Identify which cell holds the provided text, then report its (X, Y) central coordinate. 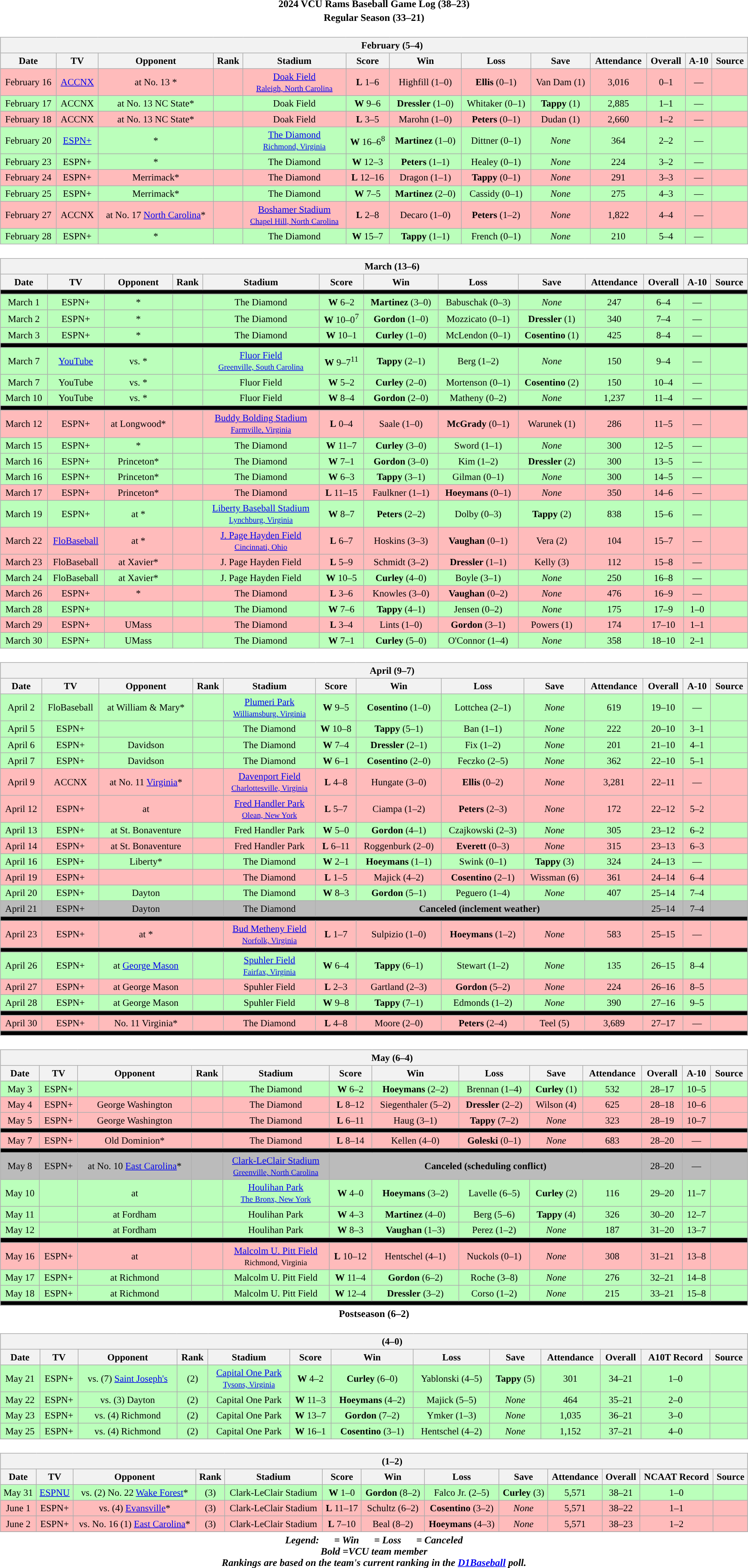
Dudan (1) (561, 119)
24–14 (663, 877)
May 12 (20, 1230)
Fix (1–2) (483, 745)
324 (614, 862)
Whitaker (0–1) (496, 104)
May 18 (20, 1293)
February 20 (28, 140)
March 19 (24, 514)
April 27 (21, 987)
at No. 10 East Carolina* (134, 1166)
275 (619, 193)
5–2 (697, 809)
W 8–7 (341, 514)
Schmidt (3–2) (401, 562)
April 9 (21, 782)
16–9 (663, 594)
3,281 (614, 782)
4–3 (666, 193)
March 10 (24, 398)
W 10–8 (336, 729)
11–7 (696, 1193)
March 1 (24, 302)
222 (614, 729)
Stewart (1–2) (483, 966)
583 (614, 935)
Ymker (1–3) (452, 1416)
31–21 (662, 1256)
4–4 (666, 215)
March 30 (24, 641)
Babuschak (0–3) (478, 302)
Dressler (2–2) (494, 1105)
Healey (0–1) (496, 162)
28–19 (662, 1120)
Gartland (2–3) (399, 987)
May 21 (20, 1378)
13–8 (696, 1256)
Tappy (2) (552, 514)
31–20 (662, 1230)
476 (614, 594)
286 (614, 424)
W 6–4 (336, 966)
17–10 (663, 625)
Van Dam (1) (561, 82)
Knowles (3–0) (401, 594)
201 (614, 745)
Sword (1–1) (478, 445)
21–10 (663, 745)
Liberty Baseball StadiumLynchburg, Virginia (261, 514)
at William & Mary* (146, 708)
L 5–7 (336, 809)
(4–0) (374, 1341)
May 23 (20, 1416)
Mozzicato (0–1) (478, 319)
14–6 (663, 492)
9–4 (663, 361)
36–21 (621, 1416)
Gordon (6–2) (415, 1277)
38–21 (621, 1493)
March 29 (24, 625)
Lints (1–0) (401, 625)
May 17 (20, 1277)
L 2–3 (336, 987)
April (9–7) (374, 671)
Marohn (1–0) (425, 119)
Gilman (0–1) (478, 477)
Gordon (5–2) (483, 987)
A10T Record (675, 1357)
12–7 (696, 1215)
Ban (1–1) (483, 729)
619 (614, 708)
Tappy (1) (561, 104)
Cosentino (2–0) (399, 761)
Gordon (3–1) (478, 625)
22–11 (663, 782)
W 1–0 (341, 1493)
Hentschel (4–2) (452, 1431)
Doak FieldRaleigh, North Carolina (295, 82)
April 16 (21, 862)
187 (612, 1230)
L 3–4 (341, 625)
L 1–5 (336, 877)
May 3 (20, 1089)
350 (614, 492)
15–6 (663, 514)
April 14 (21, 846)
3–1 (697, 729)
Hoeymans (4–3) (462, 1524)
14–8 (696, 1277)
April 23 (21, 935)
L 3–5 (367, 119)
3–3 (666, 178)
May 8 (20, 1166)
1,237 (614, 398)
May 25 (20, 1431)
February 25 (28, 193)
W 11–3 (311, 1400)
L 1–6 (367, 82)
37–21 (621, 1431)
28–18 (662, 1105)
March 2 (24, 319)
Kim (1–2) (478, 461)
W 12–3 (367, 162)
Cosentino (1) (552, 335)
vs. (2) No. 22 Wake Forest* (134, 1493)
Hoeymans (1–2) (483, 935)
May 16 (20, 1256)
Hoeymans (2–2) (415, 1089)
315 (614, 846)
362 (614, 761)
May 4 (20, 1105)
February 17 (28, 104)
French (0–1) (496, 236)
17–9 (663, 609)
Falco Jr. (2–5) (462, 1493)
W 16–1 (311, 1431)
Capital One ParkTysons, Virginia (249, 1378)
Liberty* (146, 862)
10–5 (696, 1089)
W 5–0 (336, 830)
Brennan (1–4) (494, 1089)
W 6–3 (341, 477)
Perez (1–2) (494, 1230)
April 2 (21, 708)
vs. (3) Dayton (128, 1400)
407 (614, 893)
J. Page Hayden FieldCincinnati, Ohio (261, 540)
vs. (7) Saint Joseph's (128, 1378)
W 11–4 (351, 1277)
April 12 (21, 809)
March 22 (24, 540)
Curley (2–0) (401, 383)
305 (614, 830)
Siegenthaler (5–2) (415, 1105)
June 1 (18, 1508)
L 11–15 (341, 492)
Lavelle (6–5) (494, 1193)
Tappy (5–1) (399, 729)
Peters (1–2) (496, 215)
W 4–2 (311, 1378)
Yablonski (4–5) (452, 1378)
February 16 (28, 82)
Hoeymans (3–2) (415, 1193)
W 9–5 (336, 708)
at No. 13 * (156, 82)
Curley (4–0) (401, 578)
625 (612, 1105)
33–21 (662, 1293)
April 19 (21, 877)
532 (612, 1089)
11–5 (663, 424)
Dressler (2) (552, 461)
Czajkowski (2–3) (483, 830)
Peters (2–3) (483, 809)
Feczko (2–5) (483, 761)
Tappy (0–1) (496, 178)
L 8–14 (351, 1140)
116 (612, 1193)
2,660 (619, 119)
Malcolm U. Pitt FieldRichmond, Virginia (275, 1256)
L 5–9 (341, 562)
358 (614, 641)
February 24 (28, 178)
McLendon (0–1) (478, 335)
Vaughan (0–1) (478, 540)
8–5 (697, 987)
Fred Handler ParkOlean, New York (270, 809)
Gordon (7–2) (372, 1416)
323 (612, 1120)
276 (612, 1277)
W 7–6 (341, 609)
Cosentino (3–1) (372, 1431)
390 (614, 1003)
174 (614, 625)
326 (612, 1215)
135 (614, 966)
April 5 (21, 729)
April 28 (21, 1003)
Swink (0–1) (483, 862)
23–13 (663, 846)
February 18 (28, 119)
Martinez (1–0) (425, 140)
23–12 (663, 830)
Canceled (scheduling conflict) (485, 1166)
L 12–16 (367, 178)
February 28 (28, 236)
W 9–8 (336, 1003)
Sulpizio (1–0) (399, 935)
March 3 (24, 335)
Gordon (1–0) (401, 319)
April 6 (21, 745)
April 26 (21, 966)
301 (570, 1378)
Old Dominion* (134, 1140)
Boshamer StadiumChapel Hill, North Carolina (295, 215)
1,822 (619, 215)
Ellis (0–2) (483, 782)
683 (612, 1140)
10–6 (696, 1105)
3–0 (675, 1416)
W 9–6 (367, 104)
464 (570, 1400)
Peters (1–1) (425, 162)
Roggenburk (2–0) (399, 846)
340 (614, 319)
Curley (3) (523, 1493)
Bud Metheny FieldNorfolk, Virginia (270, 935)
Gordon (2–0) (401, 398)
The DiamondRichmond, Virginia (295, 140)
Martinez (3–0) (401, 302)
0–1 (666, 82)
Plumeri ParkWilliamsburg, Virginia (270, 708)
Hoeymans (0–1) (478, 492)
13–7 (696, 1230)
W 15–7 (367, 236)
38–22 (621, 1508)
Vaughan (0–2) (478, 594)
W 4–0 (351, 1193)
3–2 (666, 162)
210 (619, 236)
Cosentino (3–2) (462, 1508)
May 5 (20, 1120)
Dressler (1–1) (478, 562)
28–17 (662, 1089)
215 (612, 1293)
27–17 (663, 1023)
Saale (1–0) (401, 424)
13–5 (663, 461)
Tappy (7–1) (399, 1003)
Vaughan (1–3) (415, 1230)
W 7–4 (336, 745)
W 9–711 (341, 361)
Corso (1–2) (494, 1293)
L 6–7 (341, 540)
Curley (5–0) (401, 641)
3,689 (614, 1023)
2–2 (666, 140)
May (6–4) (374, 1058)
Boyle (3–1) (478, 578)
32–21 (662, 1277)
Hentschel (4–1) (415, 1256)
Hoeymans (1–1) (399, 862)
9–5 (697, 1003)
Wilson (4) (556, 1105)
April 30 (21, 1023)
38–23 (621, 1524)
20–10 (663, 729)
February (5–4) (374, 45)
425 (614, 335)
Curley (6–0) (372, 1378)
Houlihan ParkThe Bronx, New York (275, 1193)
April 20 (21, 893)
May 22 (20, 1400)
5–1 (697, 761)
12–5 (663, 445)
Majick (5–5) (452, 1400)
May 7 (20, 1140)
Decaro (1–0) (425, 215)
Tappy (4) (556, 1215)
vs. (4) Evansville* (134, 1508)
Davenport FieldCharlottesville, Virginia (270, 782)
10–4 (663, 383)
1,152 (570, 1431)
5–4 (666, 236)
McGrady (0–1) (478, 424)
L 0–4 (341, 424)
308 (612, 1256)
2–1 (697, 641)
Dressler (3–2) (415, 1293)
Dolby (0–3) (478, 514)
March 12 (24, 424)
Ellis (0–1) (496, 82)
vs. No. 16 (1) East Carolina* (134, 1524)
W 11–7 (341, 445)
Peters (0–1) (496, 119)
24–13 (663, 862)
27–16 (663, 1003)
10–7 (696, 1120)
Martinez (2–0) (425, 193)
Tappy (5) (515, 1378)
Majick (4–2) (399, 877)
Kellen (4–0) (415, 1140)
18–10 (663, 641)
W 10–1 (341, 335)
Buddy Bolding StadiumFarmville, Virginia (261, 424)
L 7–10 (341, 1524)
22–10 (663, 761)
Wissman (6) (554, 877)
L 3–6 (341, 594)
ESPNU (55, 1493)
30–20 (662, 1215)
Faulkner (1–1) (401, 492)
4–0 (675, 1431)
Hoeymans (4–2) (372, 1400)
Tappy (1–1) (425, 236)
L 2–8 (367, 215)
Teel (5) (554, 1023)
L 8–12 (351, 1105)
March 26 (24, 594)
L 1–7 (336, 935)
Edmonds (1–2) (483, 1003)
Jensen (0–2) (478, 609)
No. 11 Virginia* (146, 1023)
1,035 (570, 1416)
Goleski (0–1) (494, 1140)
Gordon (3–0) (401, 461)
Tappy (7–2) (494, 1120)
19–10 (663, 708)
291 (619, 178)
Berg (5–6) (494, 1215)
Ciampa (1–2) (399, 809)
Curley (2) (556, 1193)
March 15 (24, 445)
Dittner (0–1) (496, 140)
250 (614, 578)
at No. 17 North Carolina* (156, 215)
Cosentino (2–1) (483, 877)
Curley (1) (556, 1089)
March 24 (24, 578)
11–4 (663, 398)
Peters (2–2) (401, 514)
Peguero (1–4) (483, 893)
247 (614, 302)
May 11 (20, 1215)
35–21 (621, 1400)
June 2 (18, 1524)
Hungate (3–0) (399, 782)
364 (619, 140)
Clark-LeClair StadiumGreenville, North Carolina (275, 1166)
Hoskins (3–3) (401, 540)
Curley (3–0) (401, 445)
Dragon (1–1) (425, 178)
Dressler (2–1) (399, 745)
L 10–12 (351, 1256)
26–15 (663, 966)
April 7 (21, 761)
Vera (2) (552, 540)
W 13–7 (311, 1416)
Canceled (inclement weather) (479, 908)
2–0 (675, 1400)
6–3 (697, 846)
Lottchea (2–1) (483, 708)
NCAAT Record (676, 1477)
Cosentino (1–0) (399, 708)
March 28 (24, 609)
104 (614, 540)
34–21 (621, 1378)
Schultz (6–2) (393, 1508)
May 31 (18, 1493)
Gordon (4–1) (399, 830)
112 (614, 562)
16–8 (663, 578)
6–2 (697, 830)
Moore (2–0) (399, 1023)
2,885 (619, 104)
Dressler (1) (552, 319)
March (13–6) (374, 266)
Powers (1) (552, 625)
(1–2) (374, 1461)
Berg (1–2) (478, 361)
W 5–2 (341, 383)
26–16 (663, 987)
O'Connor (1–4) (478, 641)
4–1 (697, 745)
Tappy (6–1) (399, 966)
838 (614, 514)
172 (614, 809)
W 16–68 (367, 140)
March 17 (24, 492)
April 13 (21, 830)
at Longwood* (139, 424)
Dressler (1–0) (425, 104)
at No. 11 Virginia* (146, 782)
Fluor FieldGreenville, South Carolina (261, 361)
W 10–07 (341, 319)
March 23 (24, 562)
Tappy (2–1) (401, 361)
W 7–5 (367, 193)
175 (614, 609)
April 21 (21, 908)
Highfill (1–0) (425, 82)
Tappy (4–1) (401, 609)
W 10–5 (341, 578)
Tappy (3) (554, 862)
Matheny (0–2) (478, 398)
February 23 (28, 162)
Beal (8–2) (393, 1524)
3,016 (619, 82)
Nuckols (0–1) (494, 1256)
W 12–4 (351, 1293)
February 27 (28, 215)
Peters (2–4) (483, 1023)
Everett (0–3) (483, 846)
L 11–17 (341, 1508)
29–20 (662, 1193)
Warunek (1) (552, 424)
W 2–1 (336, 862)
Mortenson (0–1) (478, 383)
W 4–3 (351, 1215)
Cosentino (2) (552, 383)
Kelly (3) (552, 562)
May 10 (20, 1193)
Roche (3–8) (494, 1277)
Haug (3–1) (415, 1120)
Tappy (3–1) (401, 477)
Martinez (4–0) (415, 1215)
14–5 (663, 477)
W 6–1 (336, 761)
25–15 (663, 935)
361 (614, 877)
Spuhler FieldFairfax, Virginia (270, 966)
Cassidy (0–1) (496, 193)
15–7 (663, 540)
W 8–4 (341, 398)
22–12 (663, 809)
Curley (1–0) (401, 335)
Gordon (5–1) (399, 893)
Gordon (8–2) (393, 1493)
